Pinpoint the cell where the given text exists, returning its (x, y) midpoint coordinate. 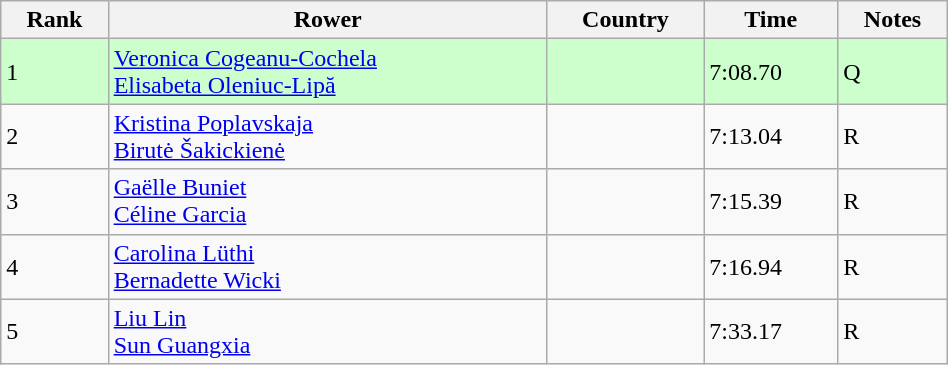
Carolina LüthiBernadette Wicki (328, 266)
5 (54, 332)
Rank (54, 20)
3 (54, 202)
7:33.17 (771, 332)
1 (54, 72)
7:16.94 (771, 266)
7:15.39 (771, 202)
Time (771, 20)
Notes (893, 20)
7:08.70 (771, 72)
Veronica Cogeanu-CochelaElisabeta Oleniuc-Lipă (328, 72)
7:13.04 (771, 136)
Country (625, 20)
Gaëlle BunietCéline Garcia (328, 202)
Rower (328, 20)
Kristina PoplavskajaBirutė Šakickienė (328, 136)
2 (54, 136)
Liu LinSun Guangxia (328, 332)
4 (54, 266)
Q (893, 72)
